Output the [x, y] coordinate of the center of the cell containing the given text.  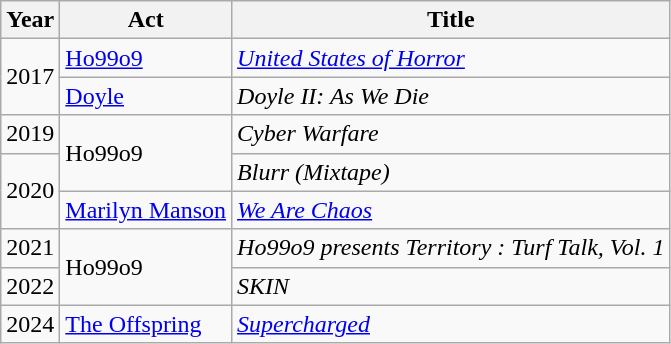
Supercharged [451, 324]
Doyle II: As We Die [451, 96]
Blurr (Mixtape) [451, 172]
Year [30, 20]
United States of Horror [451, 58]
We Are Chaos [451, 210]
Ho99o9 presents Territory : Turf Talk, Vol. 1 [451, 248]
Title [451, 20]
Cyber Warfare [451, 134]
Marilyn Manson [146, 210]
SKIN [451, 286]
2020 [30, 191]
Act [146, 20]
Doyle [146, 96]
2019 [30, 134]
2017 [30, 77]
2021 [30, 248]
2024 [30, 324]
The Offspring [146, 324]
2022 [30, 286]
